Search for the cell housing the specified text and yield its (x, y) center coordinate. 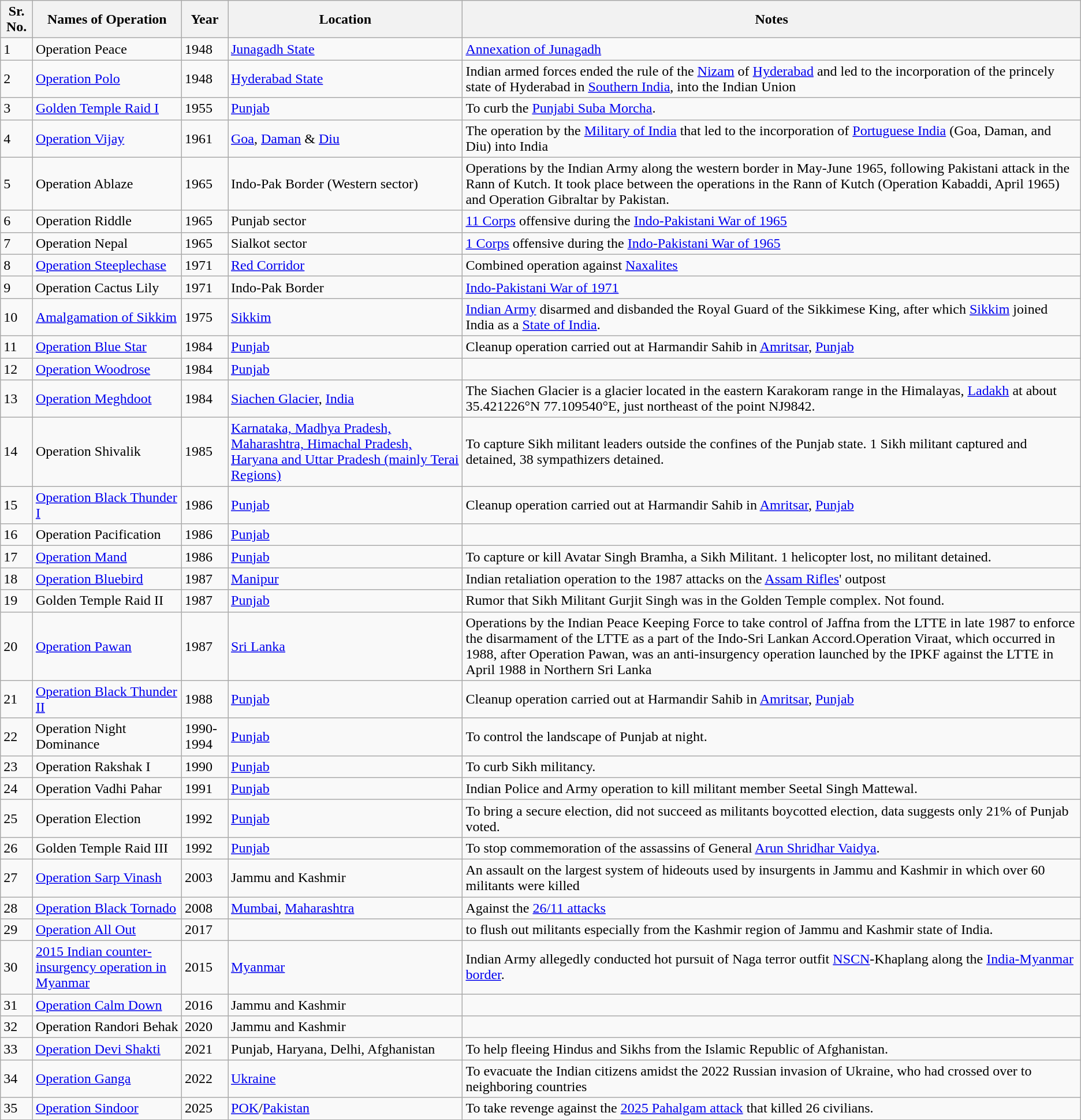
1991 (204, 788)
Operation Ganga (107, 1079)
To evacuate the Indian citizens amidst the 2022 Russian invasion of Ukraine, who had crossed over to neighboring countries (771, 1079)
Operation Black Thunder II (107, 699)
Indo-Pak Border (Western sector) (345, 184)
29 (17, 930)
To stop commemoration of the assassins of General Arun Shridhar Vaidya. (771, 848)
Notes (771, 20)
Sialkot sector (345, 243)
Red Corridor (345, 265)
Combined operation against Naxalites (771, 265)
To help fleeing Hindus and Sikhs from the Islamic Republic of Afghanistan. (771, 1049)
3 (17, 109)
33 (17, 1049)
1975 (204, 317)
1985 (204, 452)
Operation Steeplechase (107, 265)
7 (17, 243)
2025 (204, 1108)
Location (345, 20)
Hyderabad State (345, 79)
26 (17, 848)
Operation Pacification (107, 535)
30 (17, 968)
To curb Sikh militancy. (771, 766)
Operation Night Dominance (107, 737)
1 Corps offensive during the Indo-Pakistani War of 1965 (771, 243)
An assault on the largest system of hideouts used by insurgents in Jammu and Kashmir in which over 60 militants were killed (771, 878)
Operation Cactus Lily (107, 287)
Operation Black Thunder I (107, 505)
to flush out militants especially from the Kashmir region of Jammu and Kashmir state of India. (771, 930)
Indian retaliation operation to the 1987 attacks on the Assam Rifles' outpost (771, 579)
2003 (204, 878)
12 (17, 369)
Sikkim (345, 317)
11 Corps offensive during the Indo-Pakistani War of 1965 (771, 221)
13 (17, 399)
11 (17, 347)
Indo-Pakistani War of 1971 (771, 287)
Operation Mand (107, 557)
Operation Bluebird (107, 579)
32 (17, 1027)
21 (17, 699)
24 (17, 788)
2008 (204, 907)
Operation Peace (107, 49)
Sri Lanka (345, 646)
2 (17, 79)
Operation Woodrose (107, 369)
9 (17, 287)
Operation Sindoor (107, 1108)
17 (17, 557)
Names of Operation (107, 20)
Punjab, Haryana, Delhi, Afghanistan (345, 1049)
1988 (204, 699)
Operation Sarp Vinash (107, 878)
Junagadh State (345, 49)
To control the landscape of Punjab at night. (771, 737)
20 (17, 646)
Rumor that Sikh Militant Gurjit Singh was in the Golden Temple complex. Not found. (771, 601)
23 (17, 766)
Annexation of Junagadh (771, 49)
Operation Devi Shakti (107, 1049)
2015 Indian counter-insurgency operation in Myanmar (107, 968)
Indo-Pak Border (345, 287)
2017 (204, 930)
Indian Police and Army operation to kill militant member Seetal Singh Mattewal. (771, 788)
Operation Randori Behak (107, 1027)
Golden Temple Raid II (107, 601)
22 (17, 737)
Punjab sector (345, 221)
1 (17, 49)
1955 (204, 109)
6 (17, 221)
25 (17, 818)
Indian Army allegedly conducted hot pursuit of Naga terror outfit NSCN-Khaplang along the India-Myanmar border. (771, 968)
POK/Pakistan (345, 1108)
Golden Temple Raid I (107, 109)
2022 (204, 1079)
Operation Nepal (107, 243)
1990 (204, 766)
Operation Calm Down (107, 1005)
2015 (204, 968)
4 (17, 139)
Operation Polo (107, 79)
Manipur (345, 579)
35 (17, 1108)
10 (17, 317)
27 (17, 878)
To take revenge against the 2025 Pahalgam attack that killed 26 civilians. (771, 1108)
Sr. No. (17, 20)
Operation Black Tornado (107, 907)
Operation Meghdoot (107, 399)
Ukraine (345, 1079)
34 (17, 1079)
31 (17, 1005)
Operation Vadhi Pahar (107, 788)
Mumbai, Maharashtra (345, 907)
To capture Sikh militant leaders outside the confines of the Punjab state. 1 Sikh militant captured and detained, 38 sympathizers detained. (771, 452)
Year (204, 20)
To curb the Punjabi Suba Morcha. (771, 109)
19 (17, 601)
Operation Ablaze (107, 184)
14 (17, 452)
Operation All Out (107, 930)
Siachen Glacier, India (345, 399)
1990-1994 (204, 737)
The operation by the Military of India that led to the incorporation of Portuguese India (Goa, Daman, and Diu) into India (771, 139)
Operation Rakshak I (107, 766)
5 (17, 184)
Operation Riddle (107, 221)
Myanmar (345, 968)
28 (17, 907)
Indian Army disarmed and disbanded the Royal Guard of the Sikkimese King, after which Sikkim joined India as a State of India. (771, 317)
To bring a secure election, did not succeed as militants boycotted election, data suggests only 21% of Punjab voted. (771, 818)
18 (17, 579)
Amalgamation of Sikkim (107, 317)
Golden Temple Raid III (107, 848)
Operation Election (107, 818)
Operation Shivalik (107, 452)
Against the 26/11 attacks (771, 907)
Operation Blue Star (107, 347)
2021 (204, 1049)
2020 (204, 1027)
Karnataka, Madhya Pradesh, Maharashtra, Himachal Pradesh, Haryana and Uttar Pradesh (mainly Terai Regions) (345, 452)
15 (17, 505)
Operation Pawan (107, 646)
1961 (204, 139)
Goa, Daman & Diu (345, 139)
Operation Vijay (107, 139)
To capture or kill Avatar Singh Bramha, a Sikh Militant. 1 helicopter lost, no militant detained. (771, 557)
16 (17, 535)
8 (17, 265)
2016 (204, 1005)
